Identify which cell holds the provided text, then report its (x, y) central coordinate. 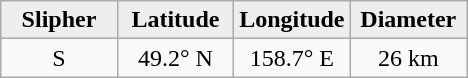
26 km (408, 58)
Latitude (175, 20)
S (59, 58)
49.2° N (175, 58)
158.7° E (292, 58)
Longitude (292, 20)
Slipher (59, 20)
Diameter (408, 20)
